Determine the (x, y) coordinate at the center of the cell enclosing the given text.  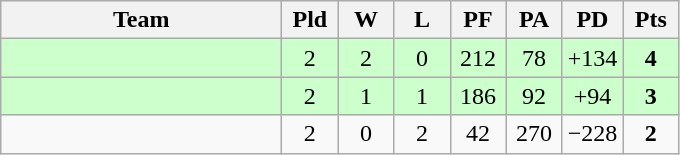
212 (478, 58)
Pld (310, 20)
PF (478, 20)
−228 (592, 134)
+94 (592, 96)
Pts (651, 20)
270 (534, 134)
+134 (592, 58)
92 (534, 96)
186 (478, 96)
L (422, 20)
PA (534, 20)
4 (651, 58)
78 (534, 58)
42 (478, 134)
Team (142, 20)
W (366, 20)
PD (592, 20)
3 (651, 96)
